Detect which cell encompasses the target text, then output its [X, Y] center coordinate. 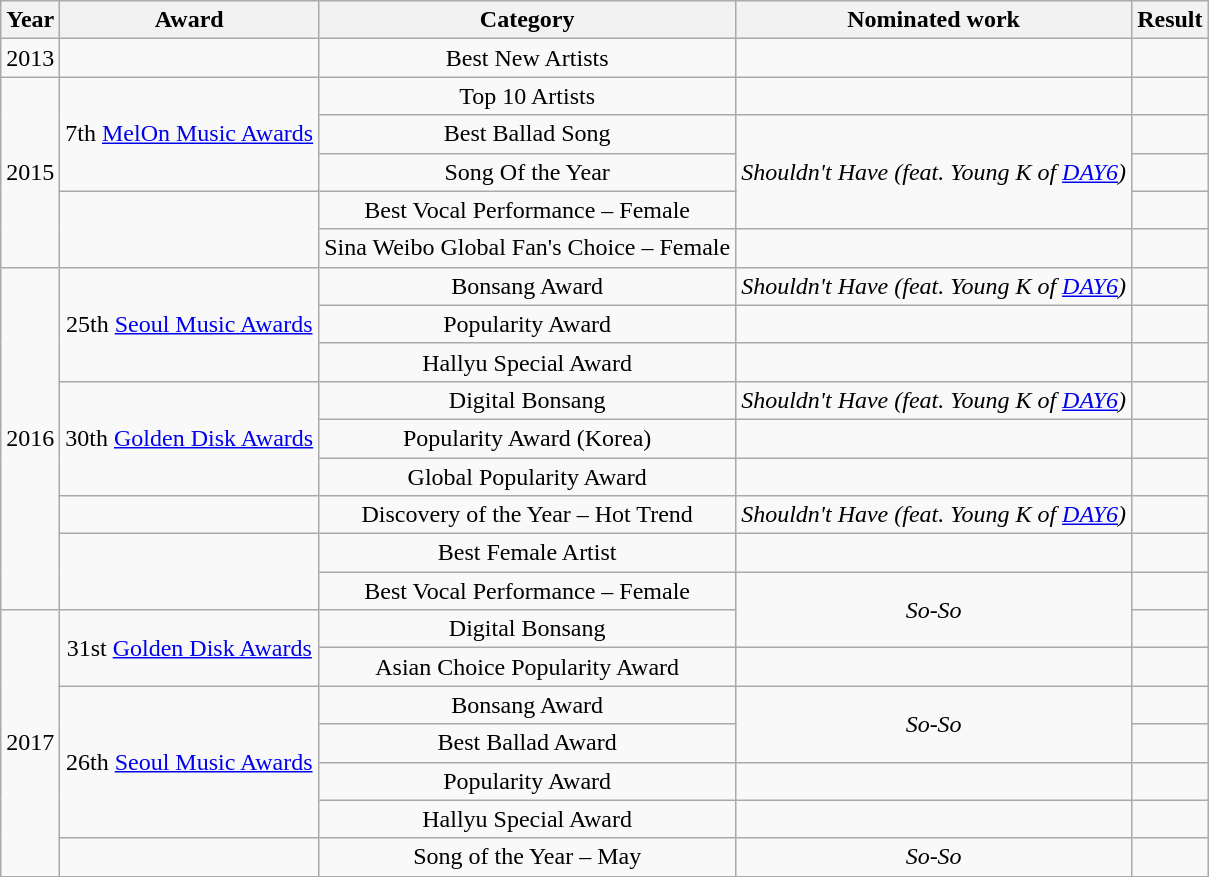
Popularity Award (Korea) [528, 438]
Best New Artists [528, 58]
31st Golden Disk Awards [190, 648]
2017 [30, 743]
Song Of the Year [528, 172]
Discovery of the Year – Hot Trend [528, 515]
Result [1170, 20]
Asian Choice Popularity Award [528, 667]
Award [190, 20]
Sina Weibo Global Fan's Choice – Female [528, 248]
26th Seoul Music Awards [190, 762]
Year [30, 20]
Nominated work [934, 20]
2016 [30, 438]
Best Ballad Award [528, 743]
7th MelOn Music Awards [190, 134]
2013 [30, 58]
Top 10 Artists [528, 96]
2015 [30, 172]
25th Seoul Music Awards [190, 324]
Best Female Artist [528, 553]
30th Golden Disk Awards [190, 438]
Best Ballad Song [528, 134]
Song of the Year – May [528, 857]
Category [528, 20]
Global Popularity Award [528, 477]
